Scan for the cell matching the given text and deliver its [X, Y] coordinate at center. 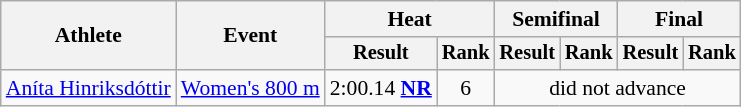
Final [680, 19]
Women's 800 m [250, 88]
Event [250, 36]
Athlete [88, 36]
6 [466, 88]
Heat [410, 19]
Aníta Hinriksdóttir [88, 88]
did not advance [617, 88]
Semifinal [556, 19]
2:00.14 NR [381, 88]
